From the cell containing the given text, extract its center point as (X, Y) coordinate. 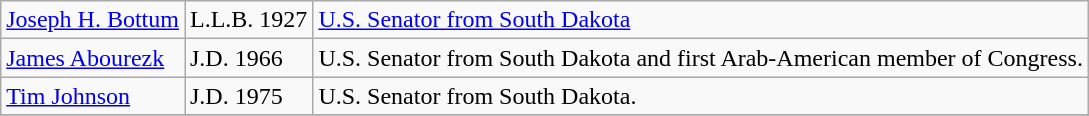
J.D. 1966 (248, 58)
James Abourezk (93, 58)
U.S. Senator from South Dakota and first Arab-American member of Congress. (701, 58)
L.L.B. 1927 (248, 20)
U.S. Senator from South Dakota (701, 20)
U.S. Senator from South Dakota. (701, 96)
J.D. 1975 (248, 96)
Joseph H. Bottum (93, 20)
Tim Johnson (93, 96)
